Pinpoint the cell where the given text exists, returning its (x, y) midpoint coordinate. 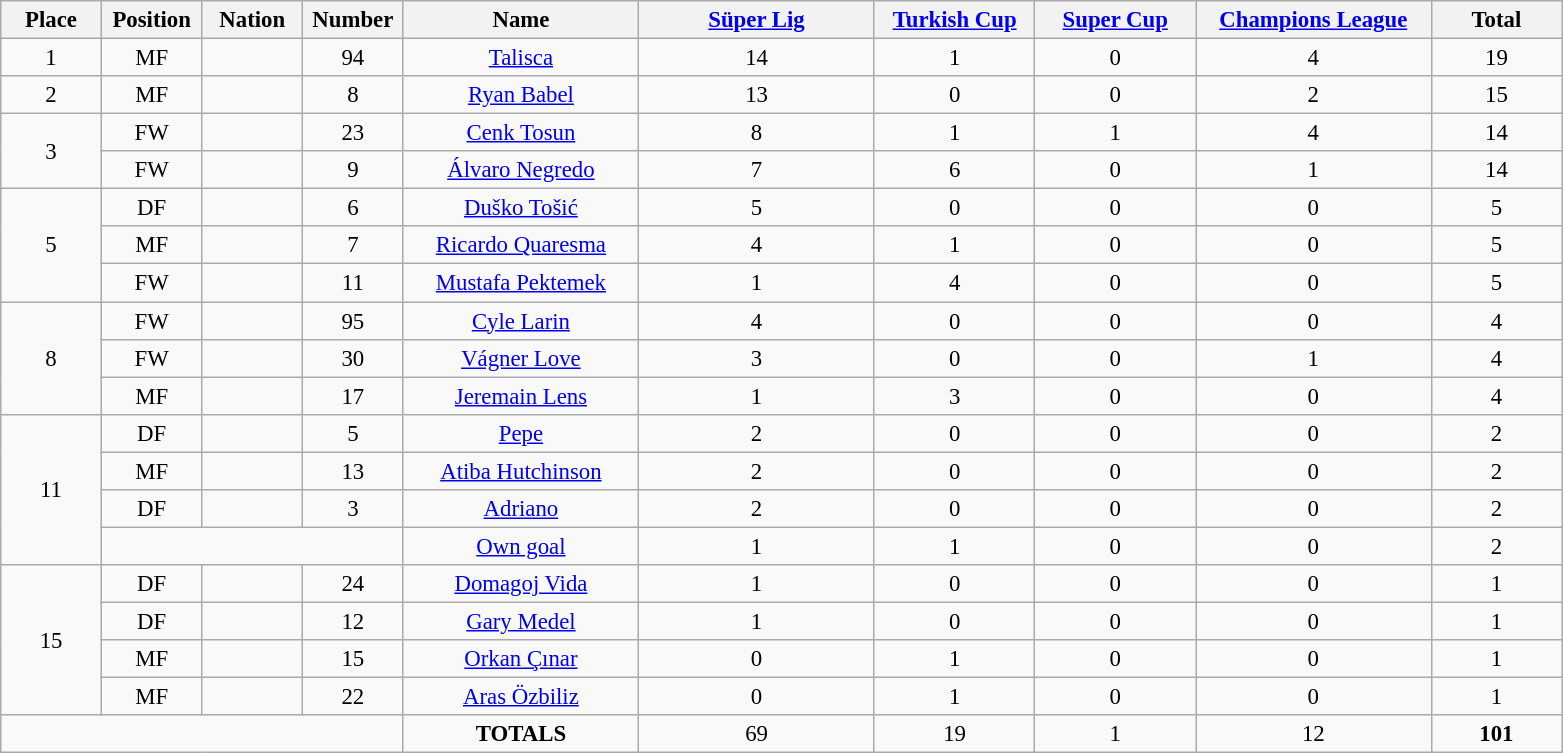
Ricardo Quaresma (521, 245)
Atiba Hutchinson (521, 471)
Domagoj Vida (521, 584)
24 (354, 584)
Champions League (1314, 20)
Orkan Çınar (521, 659)
Talisca (521, 58)
TOTALS (521, 734)
Duško Tošić (521, 208)
95 (354, 321)
Super Cup (1116, 20)
Own goal (521, 546)
30 (354, 358)
9 (354, 170)
23 (354, 133)
Pepe (521, 433)
22 (354, 697)
Gary Medel (521, 621)
Place (52, 20)
Süper Lig (757, 20)
Cyle Larin (521, 321)
Aras Özbiliz (521, 697)
101 (1496, 734)
Nation (252, 20)
Turkish Cup (954, 20)
94 (354, 58)
69 (757, 734)
Name (521, 20)
Mustafa Pektemek (521, 283)
Total (1496, 20)
Ryan Babel (521, 95)
Adriano (521, 509)
Position (152, 20)
Number (354, 20)
Cenk Tosun (521, 133)
Álvaro Negredo (521, 170)
Jeremain Lens (521, 396)
Vágner Love (521, 358)
17 (354, 396)
